Return [X, Y] of the center of cell containing provided text 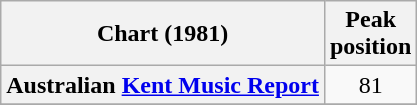
Peakposition [370, 34]
Chart (1981) [163, 34]
81 [370, 85]
Australian Kent Music Report [163, 85]
